Determine the [x, y] coordinate at the center of the cell enclosing the given text.  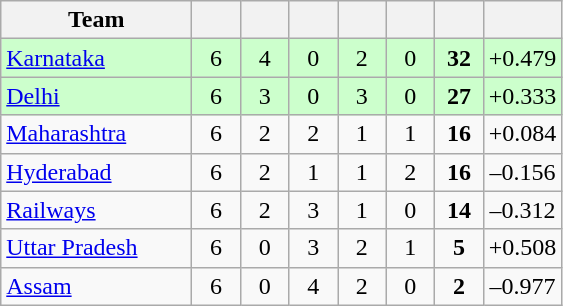
–0.156 [522, 172]
Hyderabad [96, 172]
5 [460, 248]
+0.084 [522, 134]
Delhi [96, 96]
32 [460, 58]
Karnataka [96, 58]
–0.312 [522, 210]
Railways [96, 210]
Team [96, 20]
Uttar Pradesh [96, 248]
+0.333 [522, 96]
+0.479 [522, 58]
27 [460, 96]
Assam [96, 286]
–0.977 [522, 286]
Maharashtra [96, 134]
+0.508 [522, 248]
14 [460, 210]
